Return the (X, Y) coordinate for the center point of the cell that contains the specified text.  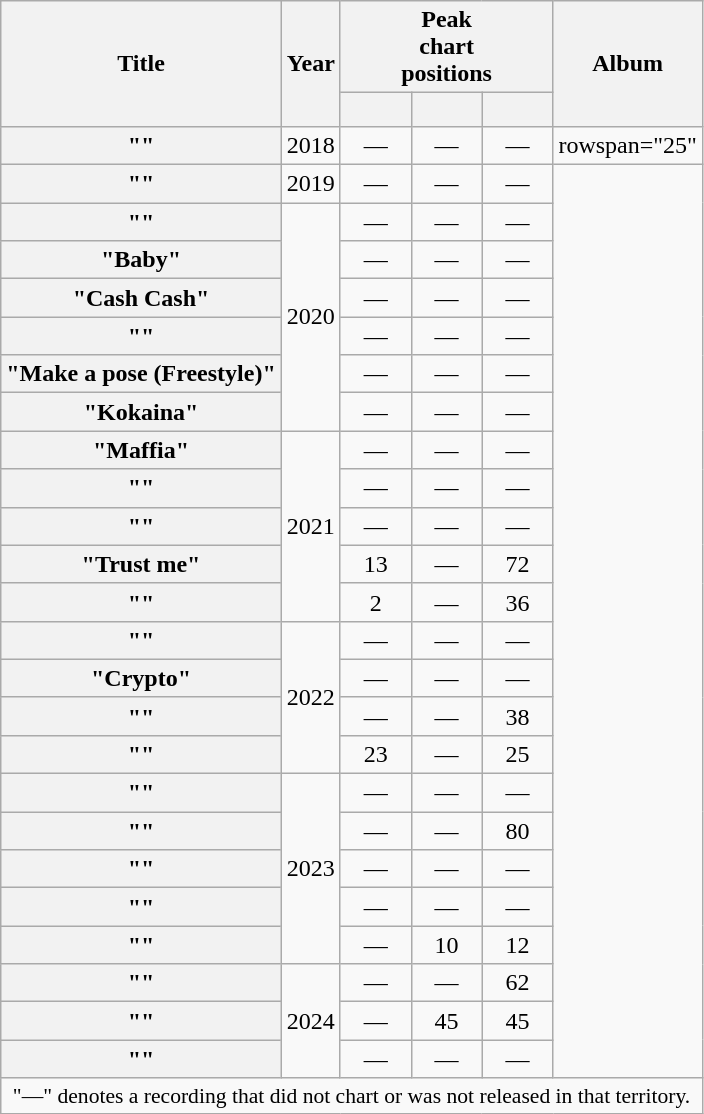
"Trust me" (142, 564)
Album (628, 64)
38 (518, 716)
2018 (310, 145)
Year (310, 64)
Peakchartpositions (446, 47)
"Cash Cash" (142, 298)
"Kokaina" (142, 412)
72 (518, 564)
2 (376, 602)
2021 (310, 526)
"—" denotes a recording that did not chart or was not released in that territory. (352, 1096)
"Baby" (142, 260)
10 (446, 945)
Title (142, 64)
12 (518, 945)
13 (376, 564)
2019 (310, 184)
36 (518, 602)
2023 (310, 869)
80 (518, 831)
rowspan="25" (628, 145)
2020 (310, 317)
2022 (310, 697)
"Crypto" (142, 678)
2024 (310, 1021)
"Make a pose (Freestyle)" (142, 374)
62 (518, 983)
"Maffia" (142, 450)
25 (518, 754)
23 (376, 754)
